Detect which cell encompasses the target text, then output its (X, Y) center coordinate. 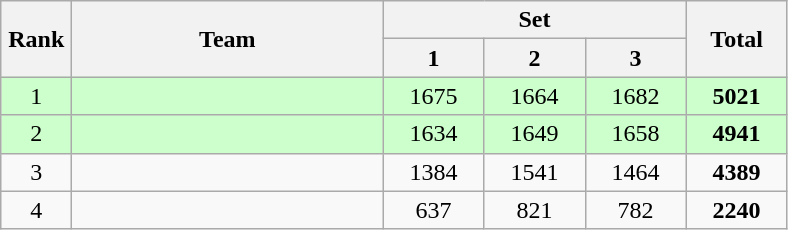
1464 (636, 172)
Set (534, 20)
782 (636, 210)
4389 (736, 172)
637 (434, 210)
Rank (36, 39)
5021 (736, 96)
1541 (534, 172)
1634 (434, 134)
2240 (736, 210)
1658 (636, 134)
Total (736, 39)
821 (534, 210)
4941 (736, 134)
4 (36, 210)
1384 (434, 172)
1675 (434, 96)
1682 (636, 96)
Team (228, 39)
1649 (534, 134)
1664 (534, 96)
